Detect which cell encompasses the target text, then output its [X, Y] center coordinate. 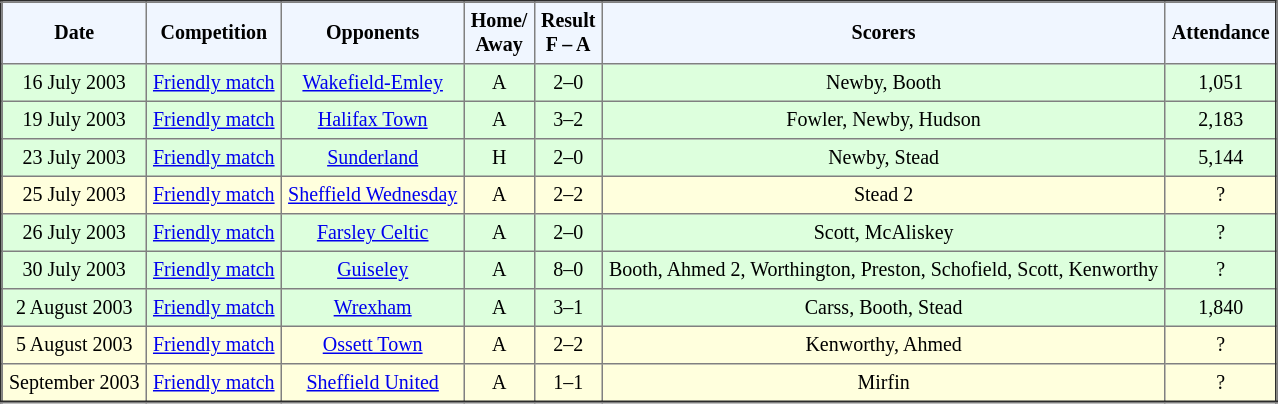
Home/Away [499, 33]
1,051 [1221, 83]
Scott, McAliskey [884, 233]
Guiseley [372, 270]
Sheffield United [372, 383]
2,183 [1221, 120]
1,840 [1221, 308]
16 July 2003 [74, 83]
H [499, 158]
30 July 2003 [74, 270]
26 July 2003 [74, 233]
Wakefield-Emley [372, 83]
Carss, Booth, Stead [884, 308]
Scorers [884, 33]
Farsley Celtic [372, 233]
Opponents [372, 33]
September 2003 [74, 383]
5 August 2003 [74, 345]
5,144 [1221, 158]
Stead 2 [884, 195]
Date [74, 33]
ResultF – A [568, 33]
3–2 [568, 120]
8–0 [568, 270]
1–1 [568, 383]
2 August 2003 [74, 308]
Ossett Town [372, 345]
23 July 2003 [74, 158]
Halifax Town [372, 120]
Sheffield Wednesday [372, 195]
19 July 2003 [74, 120]
Wrexham [372, 308]
Newby, Stead [884, 158]
Attendance [1221, 33]
25 July 2003 [74, 195]
Booth, Ahmed 2, Worthington, Preston, Schofield, Scott, Kenworthy [884, 270]
Kenworthy, Ahmed [884, 345]
3–1 [568, 308]
Newby, Booth [884, 83]
Fowler, Newby, Hudson [884, 120]
Competition [214, 33]
Sunderland [372, 158]
Mirfin [884, 383]
